Output the [X, Y] coordinate of the center of the cell containing the given text.  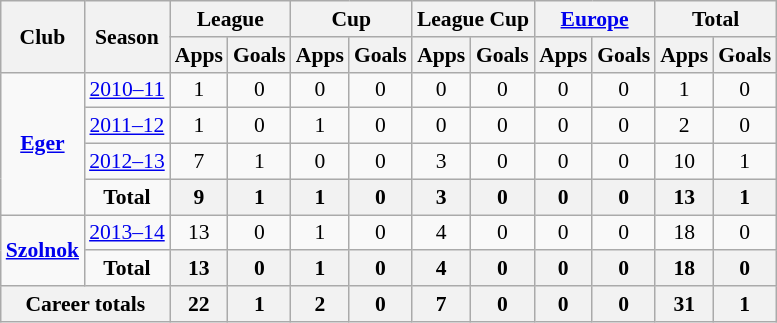
22 [199, 304]
Europe [594, 19]
League [230, 19]
Club [42, 36]
31 [684, 304]
League Cup [473, 19]
9 [199, 197]
Szolnok [42, 250]
2011–12 [127, 126]
Eger [42, 143]
2010–11 [127, 90]
Season [127, 36]
2013–14 [127, 233]
2012–13 [127, 162]
10 [684, 162]
Career totals [86, 304]
Cup [352, 19]
